From the cell containing the given text, extract its center point as (X, Y) coordinate. 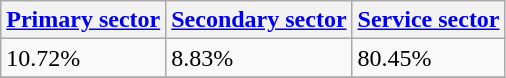
Primary sector (84, 20)
10.72% (84, 58)
Secondary sector (259, 20)
Service sector (428, 20)
8.83% (259, 58)
80.45% (428, 58)
